Output the [X, Y] coordinate of the center of the cell containing the given text.  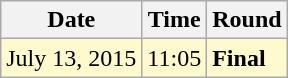
Final [247, 58]
Time [174, 20]
11:05 [174, 58]
July 13, 2015 [72, 58]
Date [72, 20]
Round [247, 20]
